Capture the cell that displays the provided text and extract its [X, Y] central coordinate. 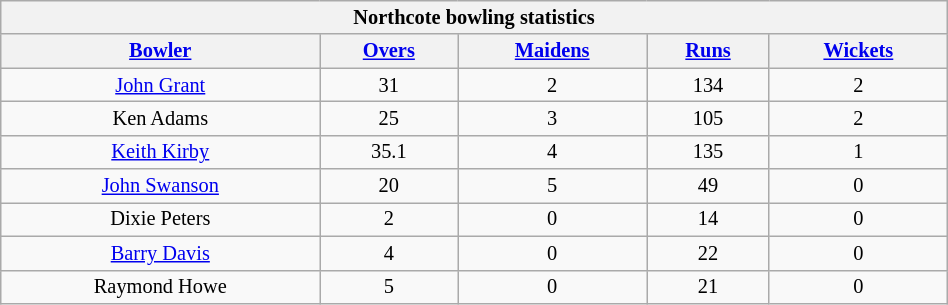
3 [552, 118]
21 [708, 287]
35.1 [389, 152]
John Swanson [160, 186]
Ken Adams [160, 118]
Maidens [552, 51]
Dixie Peters [160, 219]
Northcote bowling statistics [474, 17]
134 [708, 85]
14 [708, 219]
Overs [389, 51]
Bowler [160, 51]
Barry Davis [160, 253]
31 [389, 85]
Wickets [858, 51]
105 [708, 118]
25 [389, 118]
49 [708, 186]
22 [708, 253]
135 [708, 152]
John Grant [160, 85]
Raymond Howe [160, 287]
20 [389, 186]
Keith Kirby [160, 152]
Runs [708, 51]
1 [858, 152]
